Capture the cell that displays the provided text and extract its (x, y) central coordinate. 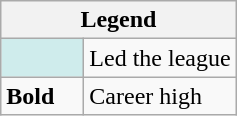
Bold (42, 96)
Led the league (160, 58)
Legend (118, 20)
Career high (160, 96)
